Output the (x, y) coordinate of the center of the cell containing the given text.  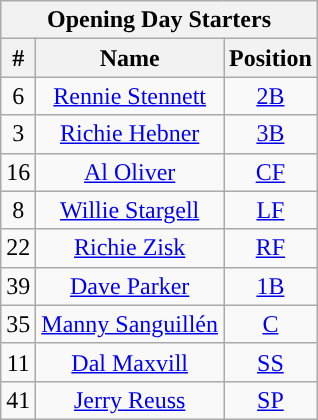
SP (271, 400)
3 (18, 134)
Opening Day Starters (160, 20)
35 (18, 324)
1B (271, 286)
SS (271, 362)
Al Oliver (130, 172)
41 (18, 400)
22 (18, 248)
39 (18, 286)
Manny Sanguillén (130, 324)
Dal Maxvill (130, 362)
6 (18, 96)
Position (271, 58)
# (18, 58)
Jerry Reuss (130, 400)
LF (271, 210)
3B (271, 134)
Richie Hebner (130, 134)
Rennie Stennett (130, 96)
Willie Stargell (130, 210)
16 (18, 172)
C (271, 324)
2B (271, 96)
Dave Parker (130, 286)
Name (130, 58)
RF (271, 248)
CF (271, 172)
Richie Zisk (130, 248)
8 (18, 210)
11 (18, 362)
